Return [x, y] of the center of cell containing provided text 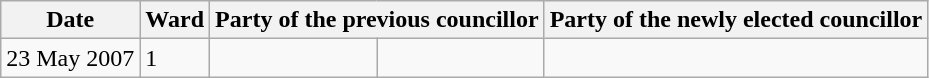
Ward [175, 20]
23 May 2007 [70, 58]
Party of the previous councillor [378, 20]
1 [175, 58]
Date [70, 20]
Party of the newly elected councillor [736, 20]
